Capture the cell that displays the provided text and extract its [X, Y] central coordinate. 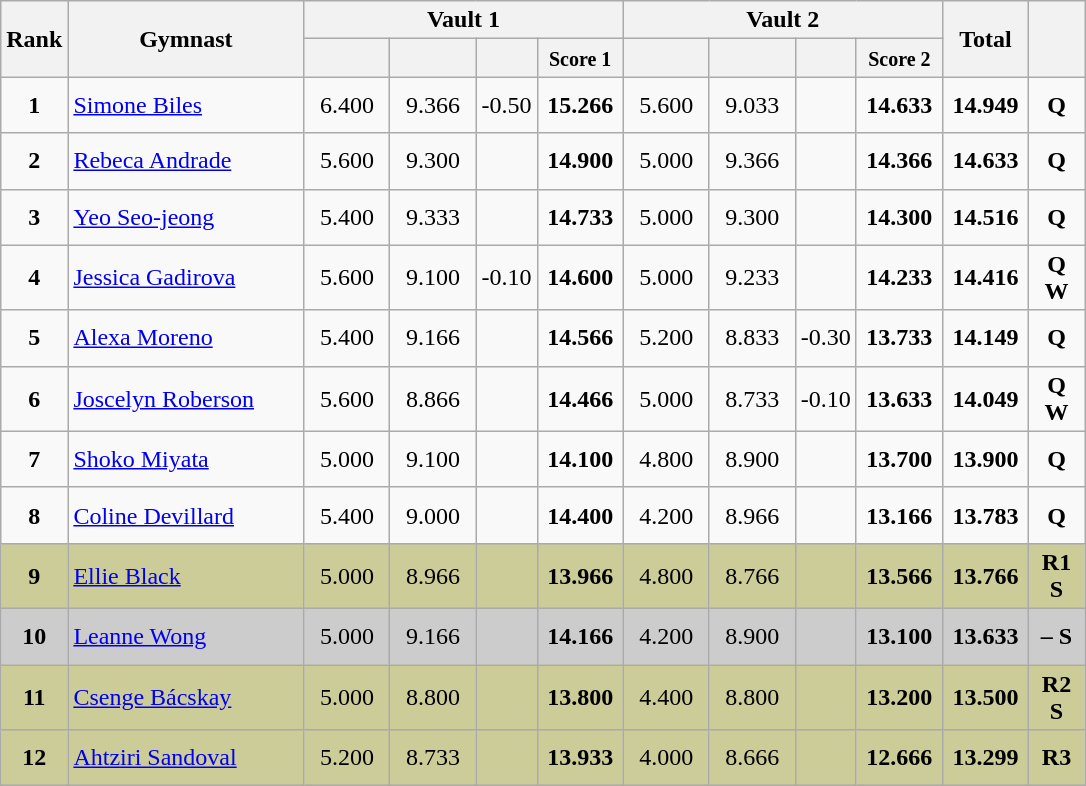
Vault 2 [782, 20]
Ahtziri Sandoval [186, 758]
Coline Devillard [186, 515]
13.166 [899, 515]
14.149 [985, 338]
4 [34, 278]
14.233 [899, 278]
13.800 [580, 696]
8.766 [752, 576]
9.233 [752, 278]
R3 [1056, 758]
11 [34, 696]
Csenge Bácskay [186, 696]
13.783 [985, 515]
9.333 [433, 217]
Simone Biles [186, 105]
13.900 [985, 459]
13.733 [899, 338]
13.200 [899, 696]
12.666 [899, 758]
10 [34, 636]
14.416 [985, 278]
– S [1056, 636]
13.966 [580, 576]
13.100 [899, 636]
9 [34, 576]
9.033 [752, 105]
12 [34, 758]
6 [34, 398]
14.466 [580, 398]
R2 S [1056, 696]
14.366 [899, 161]
Gymnast [186, 39]
14.566 [580, 338]
8 [34, 515]
14.733 [580, 217]
13.566 [899, 576]
13.766 [985, 576]
14.516 [985, 217]
Ellie Black [186, 576]
8.866 [433, 398]
5 [34, 338]
Jessica Gadirova [186, 278]
Total [985, 39]
Leanne Wong [186, 636]
14.949 [985, 105]
8.666 [752, 758]
4.000 [666, 758]
Score 2 [899, 58]
Rebeca Andrade [186, 161]
Rank [34, 39]
Score 1 [580, 58]
6.400 [347, 105]
4.400 [666, 696]
13.933 [580, 758]
14.600 [580, 278]
Vault 1 [464, 20]
Alexa Moreno [186, 338]
14.049 [985, 398]
-0.30 [826, 338]
Yeo Seo-jeong [186, 217]
1 [34, 105]
-0.50 [506, 105]
14.300 [899, 217]
14.900 [580, 161]
14.166 [580, 636]
14.400 [580, 515]
15.266 [580, 105]
3 [34, 217]
13.299 [985, 758]
2 [34, 161]
13.500 [985, 696]
Shoko Miyata [186, 459]
7 [34, 459]
8.833 [752, 338]
Joscelyn Roberson [186, 398]
9.000 [433, 515]
R1 S [1056, 576]
13.700 [899, 459]
14.100 [580, 459]
